Extract the (x, y) coordinate from the center of the cell holding the provided text.  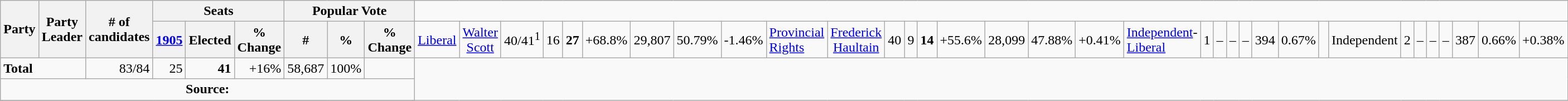
28,099 (1007, 40)
40/411 (522, 40)
Provincial Rights (797, 40)
+0.41% (1100, 40)
+68.8% (607, 40)
Elected (210, 40)
Independent-Liberal (1162, 40)
0.67% (1298, 40)
1 (1207, 40)
14 (927, 40)
100% (346, 68)
387 (1465, 40)
# (306, 40)
83/84 (119, 68)
Liberal (437, 40)
-1.46% (744, 40)
# ofcandidates (119, 29)
% (346, 40)
29,807 (652, 40)
Independent (1364, 40)
Seats (219, 11)
27 (572, 40)
Total (43, 68)
394 (1265, 40)
2 (1407, 40)
16 (553, 40)
25 (170, 68)
41 (210, 68)
58,687 (306, 68)
40 (894, 40)
Party (20, 29)
50.79% (697, 40)
+0.38% (1543, 40)
1905 (170, 40)
Source: (207, 89)
+16% (259, 68)
Frederick Haultain (856, 40)
47.88% (1052, 40)
Party Leader (62, 29)
+55.6% (961, 40)
Popular Vote (350, 11)
Walter Scott (480, 40)
9 (911, 40)
0.66% (1499, 40)
